From the cell containing the given text, extract its center point as (X, Y) coordinate. 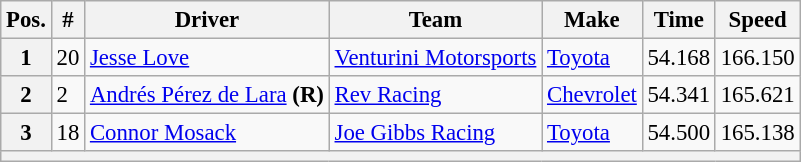
Team (435, 20)
Time (678, 20)
54.168 (678, 58)
18 (68, 133)
Jesse Love (208, 58)
Pos. (26, 20)
165.621 (758, 95)
Joe Gibbs Racing (435, 133)
Venturini Motorsports (435, 58)
# (68, 20)
166.150 (758, 58)
Connor Mosack (208, 133)
54.500 (678, 133)
3 (26, 133)
54.341 (678, 95)
Driver (208, 20)
165.138 (758, 133)
Rev Racing (435, 95)
Andrés Pérez de Lara (R) (208, 95)
Make (592, 20)
Speed (758, 20)
1 (26, 58)
20 (68, 58)
Chevrolet (592, 95)
